Find where the given text appears and provide that cell's center as (X, Y) coordinate. 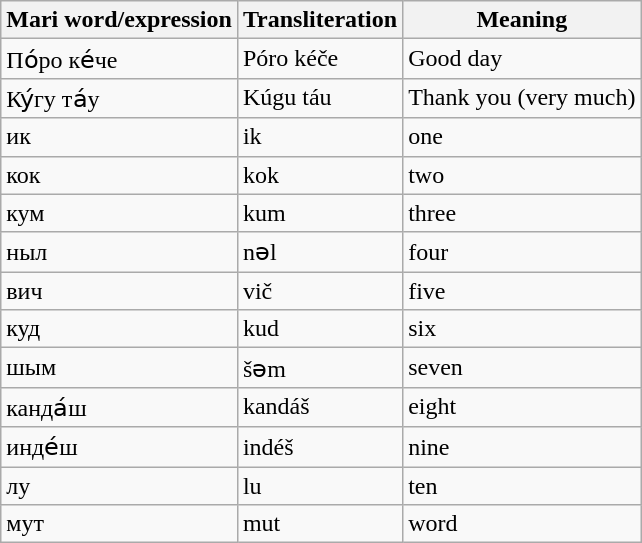
lu (320, 485)
Ку́гу та́у (120, 98)
ik (320, 137)
indéš (320, 447)
Thank you (very much) (522, 98)
ныл (120, 252)
word (522, 524)
kud (320, 329)
ик (120, 137)
šəm (320, 368)
kandáš (320, 407)
мут (120, 524)
four (522, 252)
Póro kéče (320, 59)
кум (120, 213)
инде́ш (120, 447)
вич (120, 291)
eight (522, 407)
Transliteration (320, 20)
Meaning (522, 20)
Mari word/expression (120, 20)
кок (120, 175)
Good day (522, 59)
лу (120, 485)
kok (320, 175)
seven (522, 368)
vič (320, 291)
three (522, 213)
ten (522, 485)
mut (320, 524)
one (522, 137)
six (522, 329)
канда́ш (120, 407)
five (522, 291)
nine (522, 447)
two (522, 175)
Kúgu táu (320, 98)
nəl (320, 252)
kum (320, 213)
куд (120, 329)
По́ро ке́че (120, 59)
шым (120, 368)
